Capture the cell that displays the provided text and extract its (x, y) central coordinate. 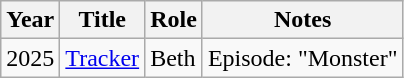
Episode: "Monster" (302, 58)
Year (30, 20)
Notes (302, 20)
Beth (174, 58)
2025 (30, 58)
Title (102, 20)
Role (174, 20)
Tracker (102, 58)
